From the cell containing the given text, extract its center point as (X, Y) coordinate. 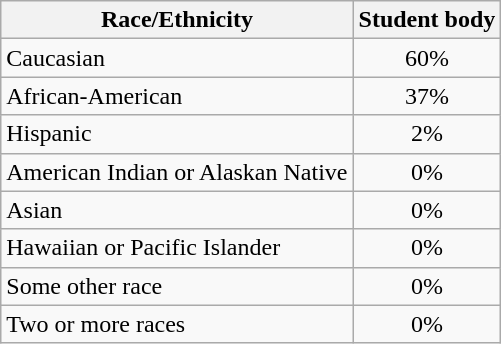
Caucasian (177, 58)
60% (427, 58)
American Indian or Alaskan Native (177, 172)
Asian (177, 210)
Race/Ethnicity (177, 20)
Hispanic (177, 134)
37% (427, 96)
Hawaiian or Pacific Islander (177, 248)
Some other race (177, 286)
African-American (177, 96)
2% (427, 134)
Student body (427, 20)
Two or more races (177, 324)
